Detect which cell encompasses the target text, then output its (x, y) center coordinate. 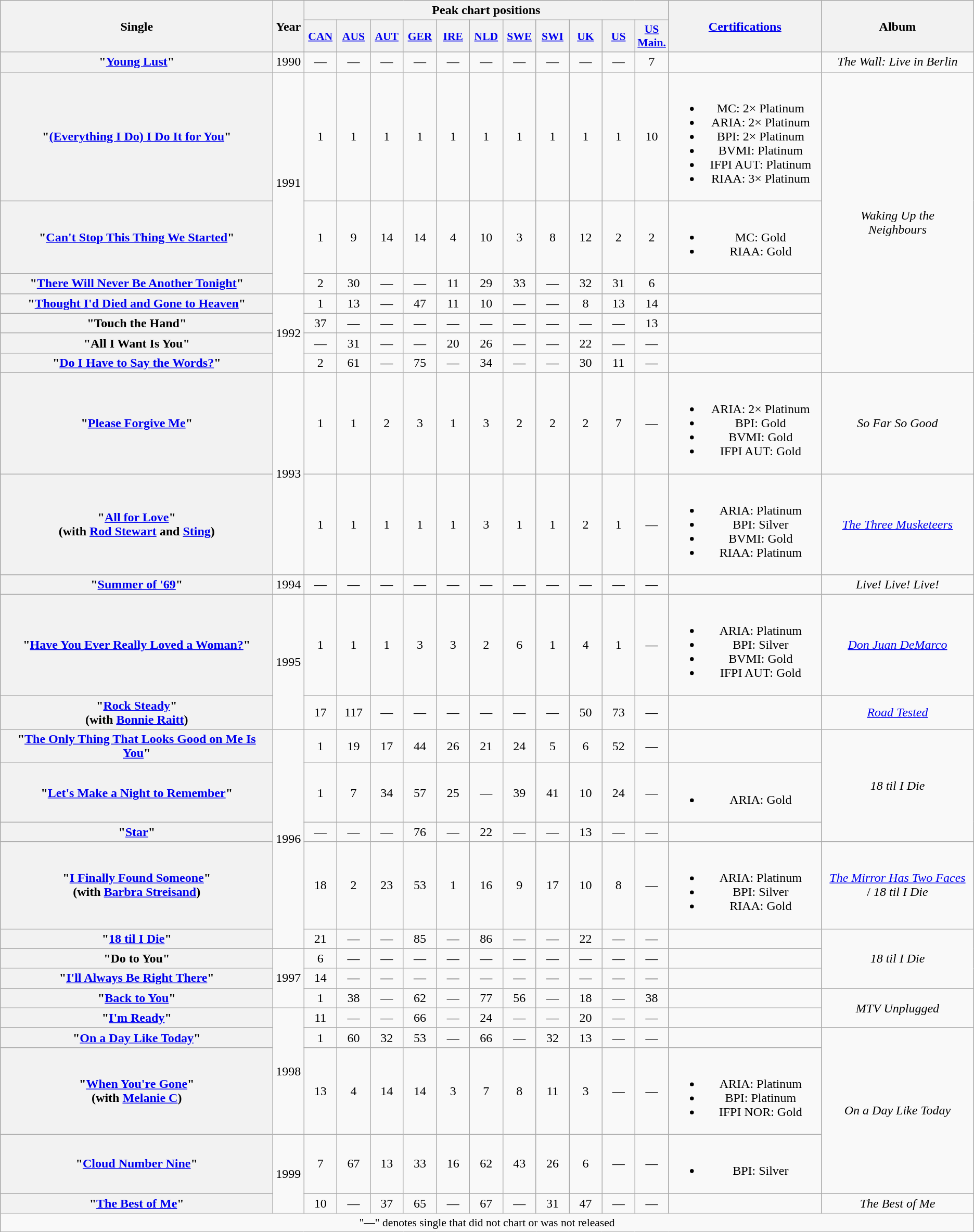
GER (420, 36)
"Can't Stop This Thing We Started" (137, 237)
86 (486, 939)
"Touch the Hand" (137, 323)
"Star" (137, 832)
1992 (288, 333)
"On a Day Like Today" (137, 1037)
1996 (288, 839)
23 (387, 885)
Waking Up theNeighbours (898, 222)
SWE (519, 36)
25 (453, 793)
29 (486, 284)
56 (519, 998)
The Best of Me (898, 1203)
1993 (288, 473)
"I'm Ready" (137, 1018)
ARIA: PlatinumBPI: SilverBVMI: GoldIFPI AUT: Gold (745, 645)
75 (420, 363)
85 (420, 939)
ARIA: PlatinumBPI: SilverBVMI: GoldRIAA: Platinum (745, 524)
MTV Unplugged (898, 1008)
ARIA: PlatinumBPI: PlatinumIFPI NOR: Gold (745, 1090)
44 (420, 746)
The Wall: Live in Berlin (898, 62)
"Let's Make a Night to Remember" (137, 793)
1994 (288, 585)
"Young Lust" (137, 62)
USMain. (651, 36)
"Do I Have to Say the Words?" (137, 363)
57 (420, 793)
On a Day Like Today (898, 1110)
"All I Want Is You" (137, 343)
73 (618, 713)
AUS (354, 36)
"Have You Ever Really Loved a Woman?" (137, 645)
The Three Musketeers (898, 524)
IRE (453, 36)
Live! Live! Live! (898, 585)
61 (354, 363)
Certifications (745, 26)
MC: GoldRIAA: Gold (745, 237)
41 (553, 793)
SWI (553, 36)
Road Tested (898, 713)
"Thought I'd Died and Gone to Heaven" (137, 303)
"Summer of '69" (137, 585)
NLD (486, 36)
50 (586, 713)
"I'll Always Be Right There" (137, 978)
1995 (288, 662)
117 (354, 713)
"18 til I Die" (137, 939)
"All for Love" (with Rod Stewart and Sting) (137, 524)
AUT (387, 36)
77 (486, 998)
The Mirror Has Two Faces / 18 til I Die (898, 885)
"There Will Never Be Another Tonight" (137, 284)
"Please Forgive Me" (137, 423)
39 (519, 793)
65 (420, 1203)
43 (519, 1163)
BPI: Silver (745, 1163)
UK (586, 36)
ARIA: PlatinumBPI: SilverRIAA: Gold (745, 885)
"—" denotes single that did not chart or was not released (487, 1223)
So Far So Good (898, 423)
US (618, 36)
CAN (321, 36)
Album (898, 26)
"Cloud Number Nine" (137, 1163)
5 (553, 746)
Year (288, 26)
1991 (288, 183)
52 (618, 746)
"Back to You" (137, 998)
Don Juan DeMarco (898, 645)
"Do to You" (137, 958)
1998 (288, 1071)
"(Everything I Do) I Do It for You" (137, 136)
"I Finally Found Someone" (with Barbra Streisand) (137, 885)
"The Only Thing That Looks Good on Me Is You" (137, 746)
76 (420, 832)
"Rock Steady" (with Bonnie Raitt) (137, 713)
1997 (288, 978)
1999 (288, 1174)
MC: 2× PlatinumARIA: 2× PlatinumBPI: 2× PlatinumBVMI: PlatinumIFPI AUT: PlatinumRIAA: 3× Platinum (745, 136)
1990 (288, 62)
"When You're Gone" (with Melanie C) (137, 1090)
ARIA: 2× PlatinumBPI: GoldBVMI: GoldIFPI AUT: Gold (745, 423)
60 (354, 1037)
Single (137, 26)
ARIA: Gold (745, 793)
19 (354, 746)
"The Best of Me" (137, 1203)
Peak chart positions (486, 10)
12 (586, 237)
